Return (X, Y) of the center of cell containing provided text 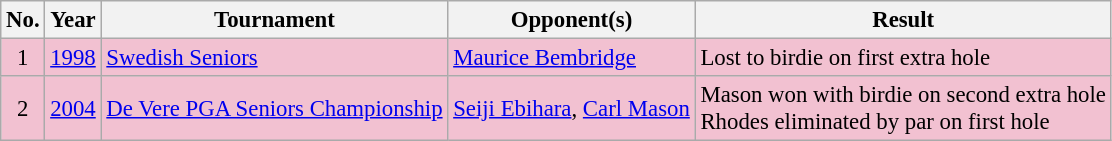
Maurice Bembridge (572, 58)
Tournament (274, 20)
1 (23, 58)
Result (903, 20)
1998 (73, 58)
Mason won with birdie on second extra holeRhodes eliminated by par on first hole (903, 108)
De Vere PGA Seniors Championship (274, 108)
2004 (73, 108)
No. (23, 20)
2 (23, 108)
Swedish Seniors (274, 58)
Year (73, 20)
Opponent(s) (572, 20)
Lost to birdie on first extra hole (903, 58)
Seiji Ebihara, Carl Mason (572, 108)
